Output the (x, y) coordinate of the center of the cell containing the given text.  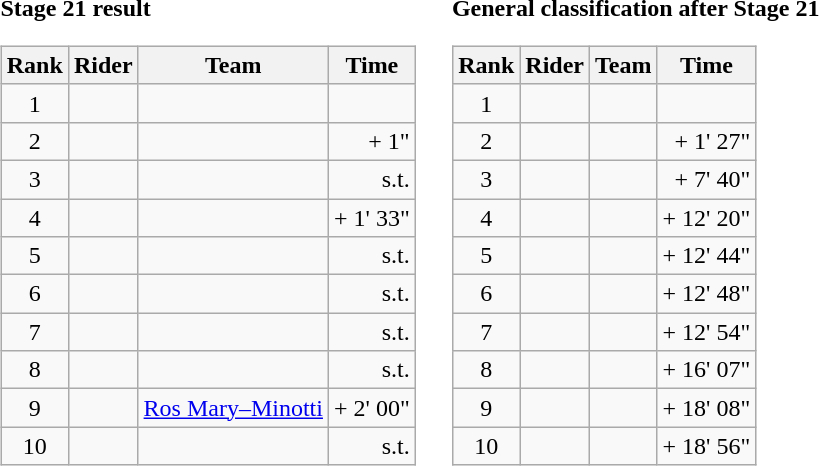
+ 12' 48" (706, 294)
+ 1' 33" (372, 217)
+ 16' 07" (706, 370)
+ 1' 27" (706, 141)
+ 7' 40" (706, 179)
+ 2' 00" (372, 408)
+ 18' 08" (706, 408)
+ 12' 44" (706, 256)
+ 1" (372, 141)
+ 12' 54" (706, 332)
Ros Mary–Minotti (233, 408)
+ 12' 20" (706, 217)
+ 18' 56" (706, 446)
